Determine the [X, Y] coordinate at the center of the cell enclosing the given text.  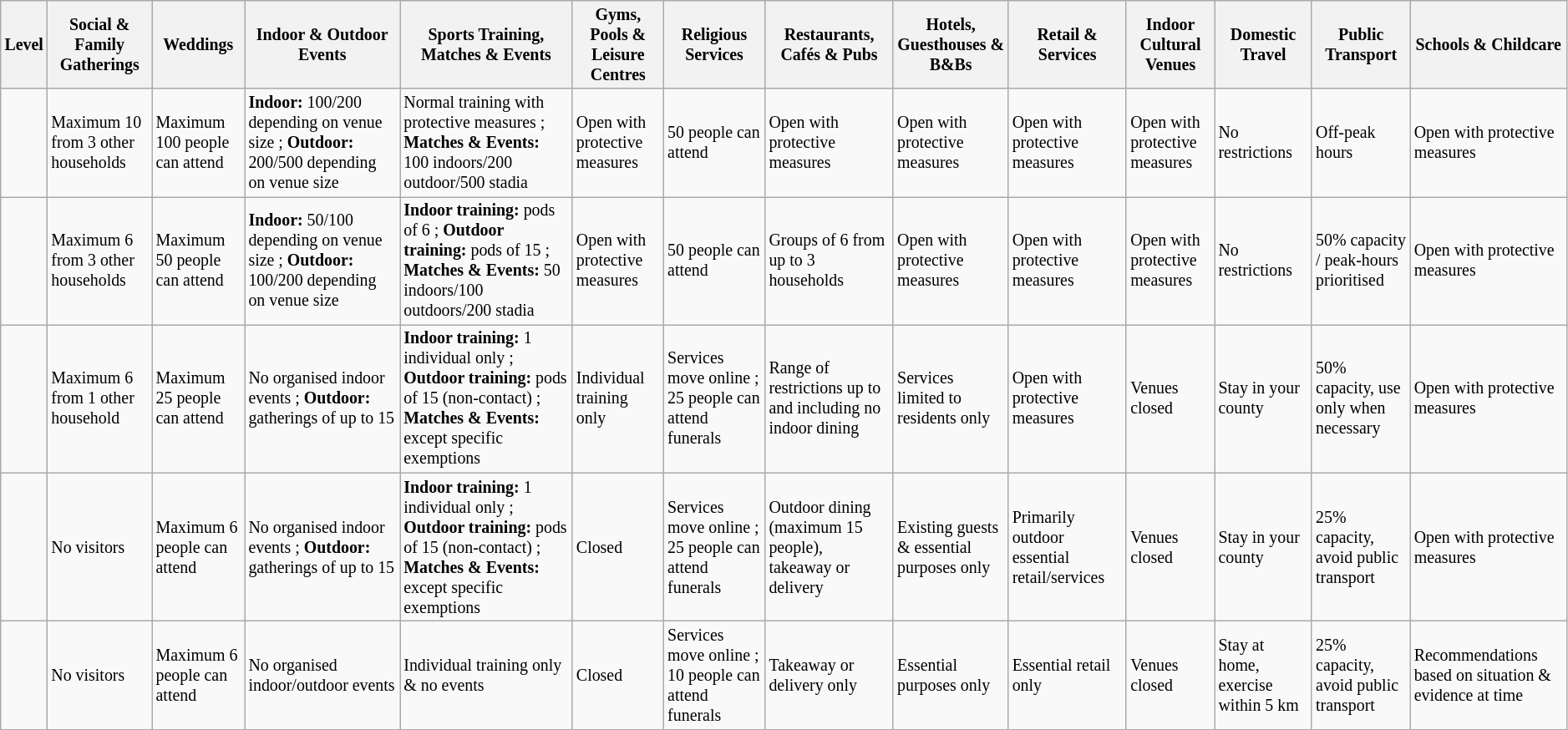
Primarily outdoor essential retail/services [1068, 548]
Gyms, Pools & Leisure Centres [618, 45]
Hotels, Guesthouses & B&Bs [951, 45]
Individual training only & no events [486, 675]
Services move online ; 10 people can attend funerals [713, 675]
Religious Services [713, 45]
Services limited to residents only [951, 399]
Indoor: 100/200 depending on venue size ; Outdoor: 200/500 depending on venue size [322, 142]
Essential retail only [1068, 675]
Takeaway or delivery only [830, 675]
Weddings [199, 45]
Off-peak hours [1361, 142]
Normal training with protective measures ; Matches & Events: 100 indoors/200 outdoor/500 stadia [486, 142]
No organised indoor/outdoor events [322, 675]
Public Transport [1361, 45]
Retail & Services [1068, 45]
Sports Training, Matches & Events [486, 45]
Restaurants, Cafés & Pubs [830, 45]
Recommendations based on situation & evidence at time [1489, 675]
Existing guests & essential purposes only [951, 548]
Level [24, 45]
Maximum 25 people can attend [199, 399]
50% capacity / peak-hours prioritised [1361, 261]
Indoor Cultural Venues [1170, 45]
Social & Family Gatherings [100, 45]
Domestic Travel [1263, 45]
Maximum 100 people can attend [199, 142]
Groups of 6 from up to 3 households [830, 261]
Indoor training: pods of 6 ; Outdoor training: pods of 15 ; Matches & Events: 50 indoors/100 outdoors/200 stadia [486, 261]
Maximum 50 people can attend [199, 261]
Maximum 10 from 3 other households [100, 142]
Essential purposes only [951, 675]
Outdoor dining (maximum 15 people), takeaway or delivery [830, 548]
Schools & Childcare [1489, 45]
50% capacity, use only when necessary [1361, 399]
Stay at home, exercise within 5 km [1263, 675]
Individual training only [618, 399]
Maximum 6 from 3 other households [100, 261]
Range of restrictions up to and including no indoor dining [830, 399]
Indoor: 50/100 depending on venue size ; Outdoor: 100/200 depending on venue size [322, 261]
Indoor & Outdoor Events [322, 45]
Maximum 6 from 1 other household [100, 399]
